Pinpoint the cell where the given text exists, returning its (X, Y) midpoint coordinate. 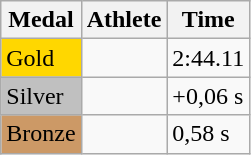
Gold (41, 58)
Time (208, 20)
+0,06 s (208, 96)
Bronze (41, 134)
Medal (41, 20)
Athlete (124, 20)
Silver (41, 96)
2:44.11 (208, 58)
0,58 s (208, 134)
